For the text-containing cell, return its midpoint in (x, y) coordinate format. 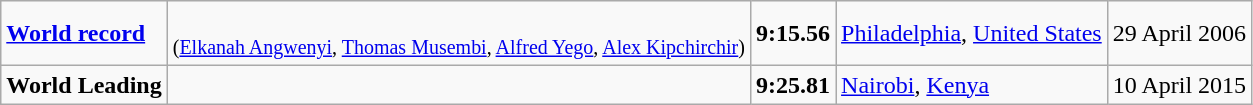
29 April 2006 (1179, 34)
Philadelphia, United States (972, 34)
Nairobi, Kenya (972, 85)
World record (84, 34)
9:25.81 (792, 85)
(Elkanah Angwenyi, Thomas Musembi, Alfred Yego, Alex Kipchirchir) (458, 34)
10 April 2015 (1179, 85)
9:15.56 (792, 34)
World Leading (84, 85)
